For the text-containing cell, return its midpoint in (x, y) coordinate format. 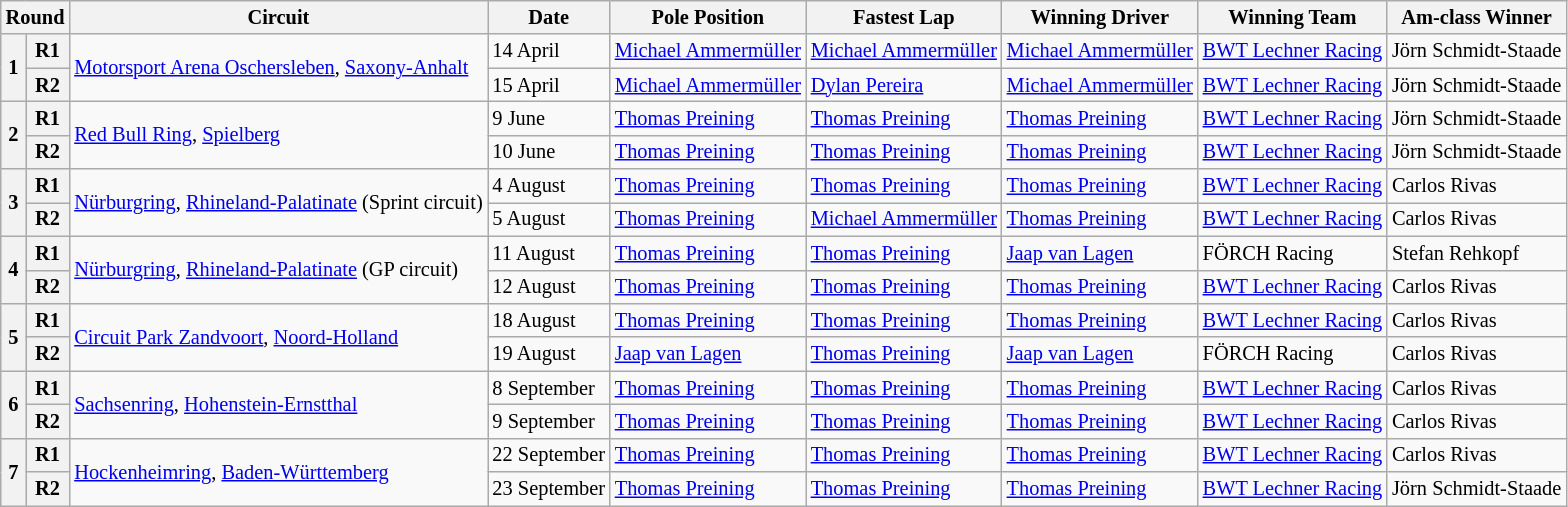
6 (14, 404)
15 April (549, 85)
7 (14, 472)
4 (14, 270)
12 August (549, 287)
Red Bull Ring, Spielberg (278, 134)
Pole Position (708, 17)
Date (549, 17)
Dylan Pereira (904, 85)
Nürburgring, Rhineland-Palatinate (Sprint circuit) (278, 202)
Circuit (278, 17)
9 June (549, 118)
Am-class Winner (1476, 17)
Stefan Rehkopf (1476, 253)
1 (14, 68)
22 September (549, 455)
11 August (549, 253)
Circuit Park Zandvoort, Noord-Holland (278, 336)
4 August (549, 186)
5 (14, 336)
10 June (549, 152)
Nürburgring, Rhineland-Palatinate (GP circuit) (278, 270)
5 August (549, 219)
14 April (549, 51)
3 (14, 202)
Sachsenring, Hohenstein-Ernstthal (278, 404)
Winning Driver (1100, 17)
23 September (549, 489)
Fastest Lap (904, 17)
2 (14, 134)
8 September (549, 388)
Hockenheimring, Baden-Württemberg (278, 472)
9 September (549, 421)
18 August (549, 320)
Motorsport Arena Oschersleben, Saxony-Anhalt (278, 68)
Winning Team (1292, 17)
19 August (549, 354)
Round (36, 17)
